Output the [x, y] coordinate of the center of the cell containing the given text.  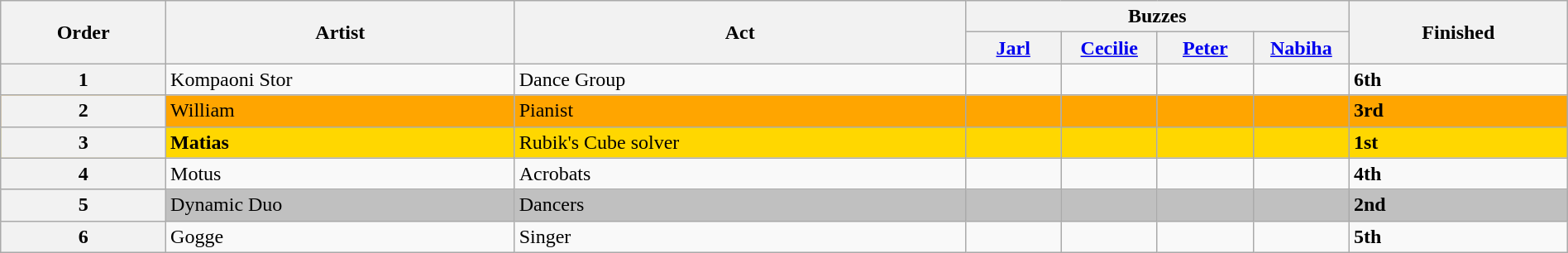
5th [1458, 236]
Kompaoni Stor [341, 79]
1 [84, 79]
Nabiha [1301, 48]
Rubik's Cube solver [739, 142]
Act [739, 32]
2nd [1458, 205]
6th [1458, 79]
Order [84, 32]
Dancers [739, 205]
Jarl [1013, 48]
3rd [1458, 111]
Pianist [739, 111]
Buzzes [1157, 17]
Cecilie [1109, 48]
2 [84, 111]
3 [84, 142]
Dance Group [739, 79]
Gogge [341, 236]
Finished [1458, 32]
Artist [341, 32]
1st [1458, 142]
4 [84, 174]
6 [84, 236]
Motus [341, 174]
Matias [341, 142]
Dynamic Duo [341, 205]
4th [1458, 174]
5 [84, 205]
Peter [1205, 48]
Acrobats [739, 174]
William [341, 111]
Singer [739, 236]
